Pinpoint the cell where the given text exists, returning its (X, Y) midpoint coordinate. 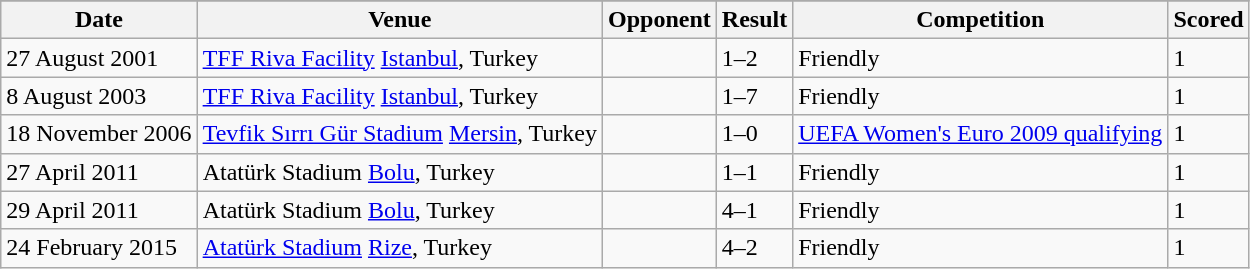
27 April 2011 (99, 172)
18 November 2006 (99, 134)
Venue (400, 20)
8 August 2003 (99, 96)
Atatürk Stadium Rize, Turkey (400, 248)
Tevfik Sırrı Gür Stadium Mersin, Turkey (400, 134)
Date (99, 20)
Opponent (660, 20)
Competition (980, 20)
Scored (1208, 20)
29 April 2011 (99, 210)
1–7 (754, 96)
27 August 2001 (99, 58)
1–1 (754, 172)
UEFA Women's Euro 2009 qualifying (980, 134)
1–2 (754, 58)
Result (754, 20)
4–1 (754, 210)
4–2 (754, 248)
24 February 2015 (99, 248)
1–0 (754, 134)
